Return the [X, Y] coordinate for the center point of the cell that contains the specified text.  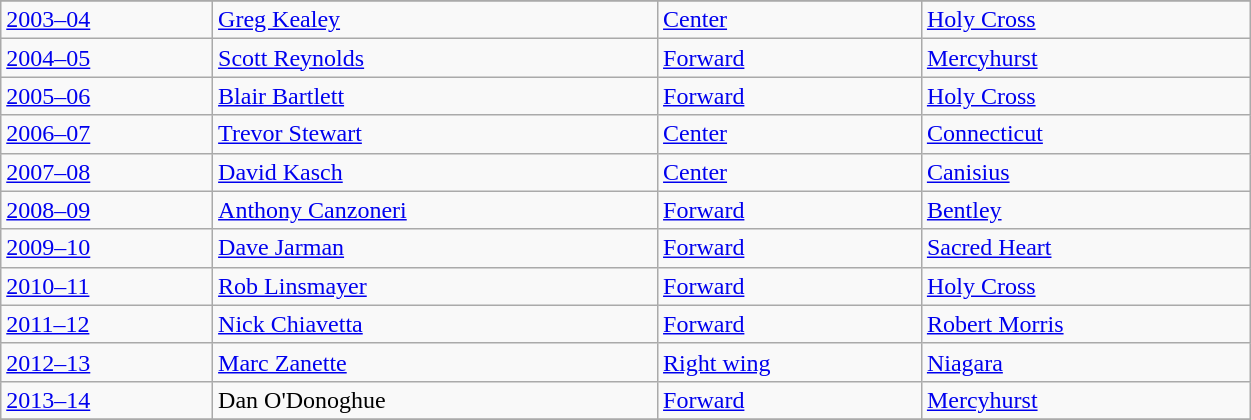
2003–04 [107, 20]
Niagara [1086, 362]
2012–13 [107, 362]
Sacred Heart [1086, 248]
Rob Linsmayer [436, 286]
David Kasch [436, 172]
Bentley [1086, 210]
Blair Bartlett [436, 96]
Dan O'Donoghue [436, 400]
Trevor Stewart [436, 134]
Canisius [1086, 172]
2010–11 [107, 286]
2005–06 [107, 96]
2007–08 [107, 172]
2008–09 [107, 210]
2004–05 [107, 58]
Greg Kealey [436, 20]
Marc Zanette [436, 362]
2013–14 [107, 400]
2006–07 [107, 134]
Right wing [790, 362]
2009–10 [107, 248]
Dave Jarman [436, 248]
Scott Reynolds [436, 58]
Connecticut [1086, 134]
2011–12 [107, 324]
Anthony Canzoneri [436, 210]
Nick Chiavetta [436, 324]
Robert Morris [1086, 324]
